Identify which cell holds the provided text, then report its [x, y] central coordinate. 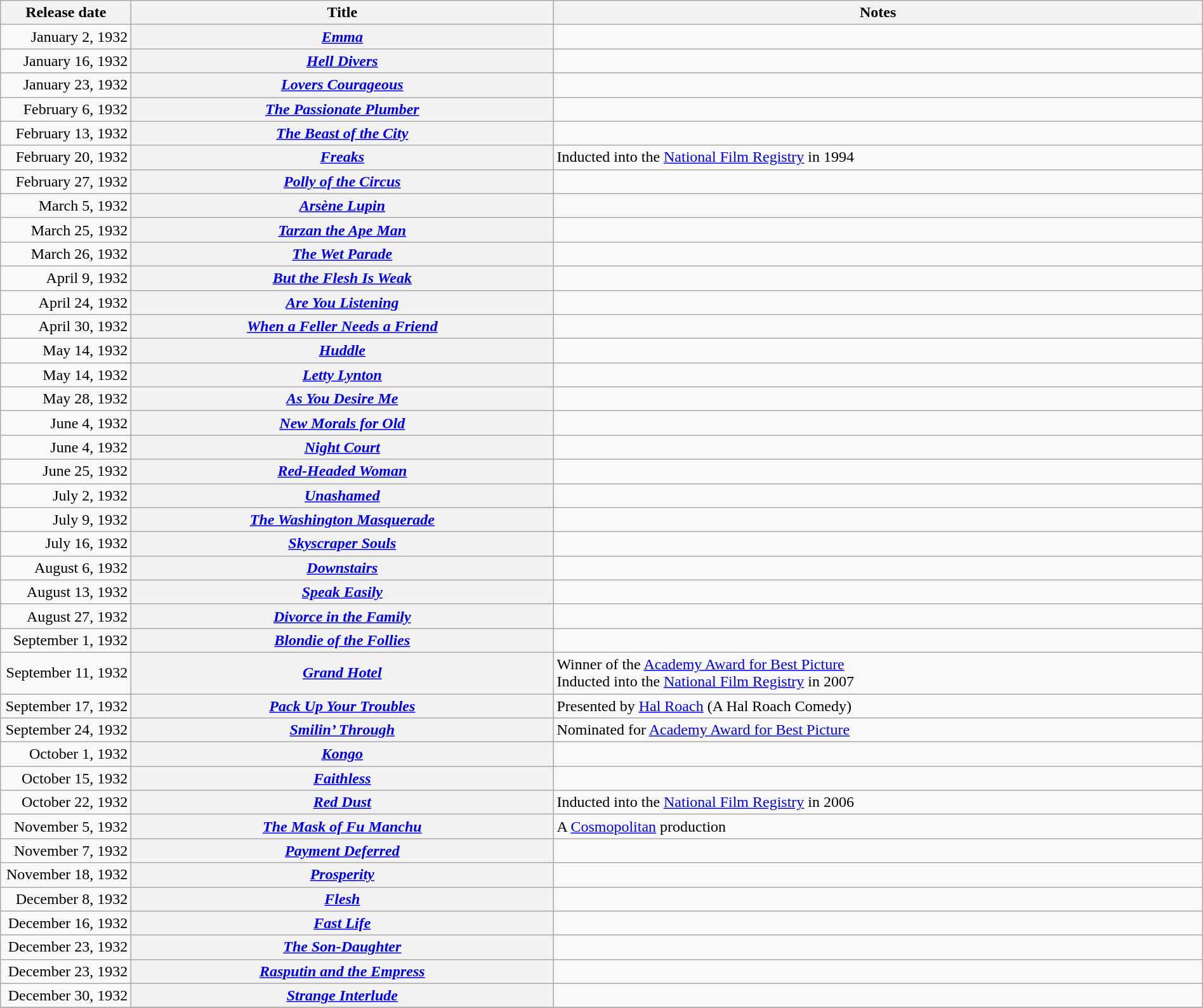
February 20, 1932 [66, 157]
May 28, 1932 [66, 399]
September 11, 1932 [66, 672]
July 16, 1932 [66, 544]
Winner of the Academy Award for Best PictureInducted into the National Film Registry in 2007 [878, 672]
As You Desire Me [343, 399]
Kongo [343, 754]
September 17, 1932 [66, 706]
November 7, 1932 [66, 851]
October 22, 1932 [66, 802]
Blondie of the Follies [343, 640]
Presented by Hal Roach (A Hal Roach Comedy) [878, 706]
The Beast of the City [343, 133]
Skyscraper Souls [343, 544]
Faithless [343, 778]
Smilin’ Through [343, 730]
Prosperity [343, 875]
March 26, 1932 [66, 254]
Tarzan the Ape Man [343, 230]
The Washington Masquerade [343, 520]
April 30, 1932 [66, 327]
Hell Divers [343, 61]
December 30, 1932 [66, 995]
June 25, 1932 [66, 471]
Emma [343, 37]
Rasputin and the Empress [343, 971]
January 23, 1932 [66, 85]
Strange Interlude [343, 995]
Downstairs [343, 568]
The Mask of Fu Manchu [343, 827]
Grand Hotel [343, 672]
A Cosmopolitan production [878, 827]
December 16, 1932 [66, 923]
December 8, 1932 [66, 899]
The Passionate Plumber [343, 109]
April 24, 1932 [66, 303]
Arsène Lupin [343, 206]
Divorce in the Family [343, 616]
Freaks [343, 157]
October 1, 1932 [66, 754]
February 27, 1932 [66, 181]
Speak Easily [343, 592]
But the Flesh Is Weak [343, 278]
The Son-Daughter [343, 947]
February 13, 1932 [66, 133]
January 2, 1932 [66, 37]
Inducted into the National Film Registry in 2006 [878, 802]
Letty Lynton [343, 375]
Night Court [343, 447]
July 2, 1932 [66, 495]
Pack Up Your Troubles [343, 706]
January 16, 1932 [66, 61]
Fast Life [343, 923]
February 6, 1932 [66, 109]
Are You Listening [343, 303]
November 18, 1932 [66, 875]
Lovers Courageous [343, 85]
Notes [878, 13]
September 24, 1932 [66, 730]
Huddle [343, 351]
Unashamed [343, 495]
July 9, 1932 [66, 520]
November 5, 1932 [66, 827]
New Morals for Old [343, 423]
August 6, 1932 [66, 568]
Title [343, 13]
Payment Deferred [343, 851]
Red-Headed Woman [343, 471]
Nominated for Academy Award for Best Picture [878, 730]
Red Dust [343, 802]
October 15, 1932 [66, 778]
Inducted into the National Film Registry in 1994 [878, 157]
April 9, 1932 [66, 278]
March 25, 1932 [66, 230]
Release date [66, 13]
When a Feller Needs a Friend [343, 327]
March 5, 1932 [66, 206]
Flesh [343, 899]
Polly of the Circus [343, 181]
September 1, 1932 [66, 640]
The Wet Parade [343, 254]
August 27, 1932 [66, 616]
August 13, 1932 [66, 592]
